Return [x, y] of the center of cell containing provided text 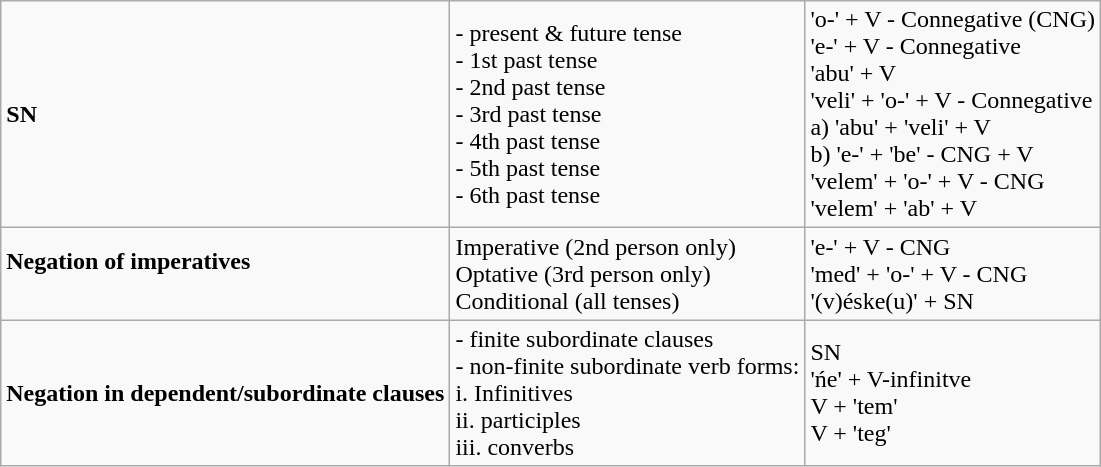
Imperative (2nd person only)Optative (3rd person only)Conditional (all tenses) [628, 274]
Negation in dependent/subordinate clauses [226, 393]
- finite subordinate clauses- non-finite subordinate verb forms:i. Infinitivesii. participlesiii. converbs [628, 393]
Negation of imperatives [226, 274]
SN'ńe' + V-infinitveV + 'tem'V + 'teg' [953, 393]
SN [226, 114]
'e-' + V - CNG'med' + 'o-' + V - CNG'(v)éske(u)' + SN [953, 274]
- present & future tense- 1st past tense- 2nd past tense- 3rd past tense- 4th past tense- 5th past tense- 6th past tense [628, 114]
